For the text-containing cell, return its midpoint in (x, y) coordinate format. 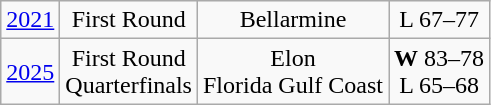
W 83–78L 65–68 (440, 72)
First RoundQuarterfinals (129, 72)
2025 (30, 72)
ElonFlorida Gulf Coast (292, 72)
L 67–77 (440, 20)
Bellarmine (292, 20)
2021 (30, 20)
First Round (129, 20)
